From the cell containing the given text, extract its center point as (X, Y) coordinate. 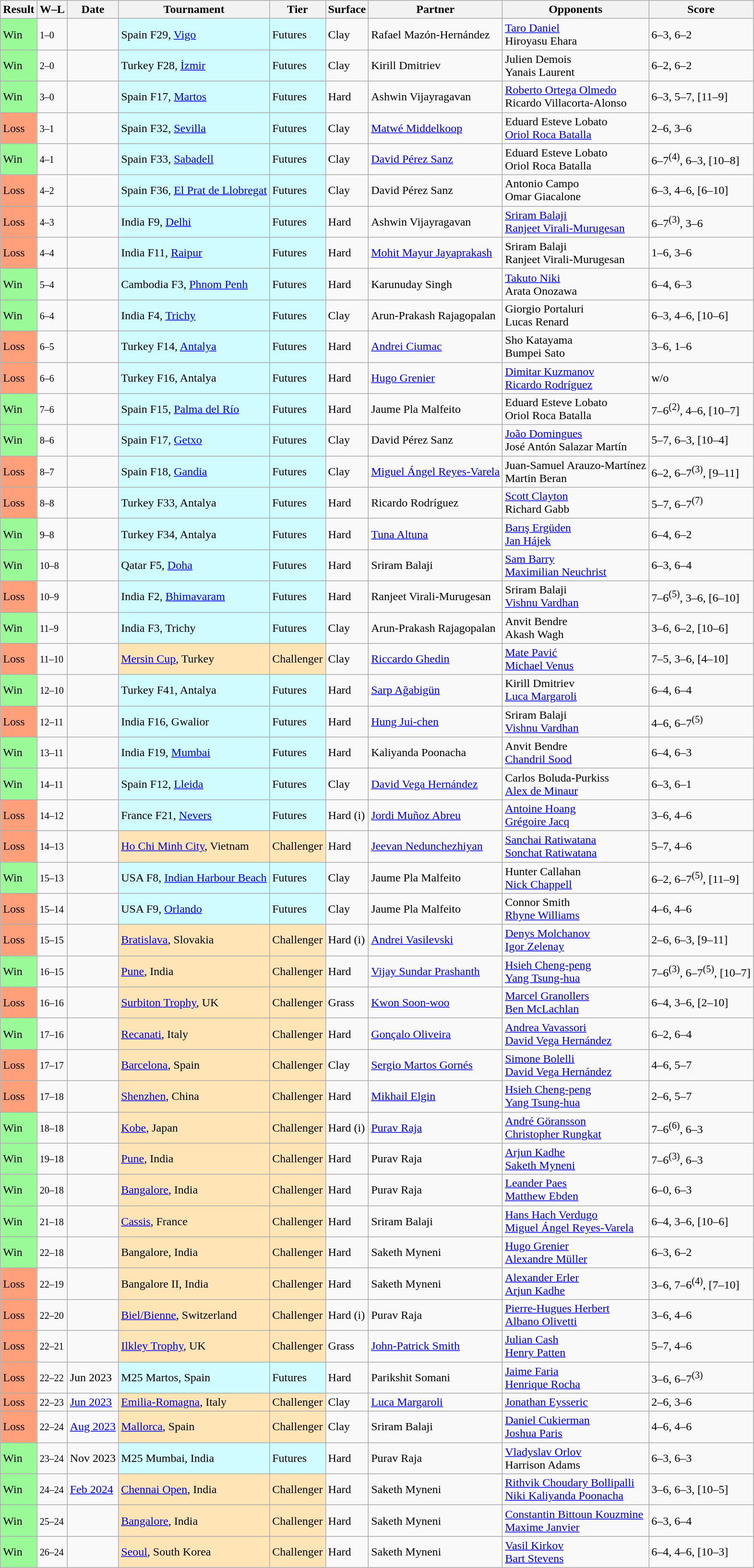
15–13 (52, 878)
USA F9, Orlando (194, 909)
7–6 (52, 409)
3–1 (52, 128)
22–21 (52, 1346)
26–24 (52, 1552)
India F9, Delhi (194, 222)
Spain F12, Lleida (194, 784)
Hunter Callahan Nick Chappell (576, 878)
22–24 (52, 1427)
Partner (436, 10)
Spain F29, Vigo (194, 35)
Turkey F34, Antalya (194, 534)
Taro Daniel Hiroyasu Ehara (576, 35)
Kobe, Japan (194, 1127)
22–23 (52, 1402)
3–6, 6–2, [10–6] (701, 628)
Mate Pavić Michael Venus (576, 659)
Sergio Martos Gornés (436, 1065)
Kirill Dmitriev Luca Margaroli (576, 690)
Ho Chi Minh City, Vietnam (194, 846)
Daniel Cukierman Joshua Paris (576, 1427)
6–7(3), 3–6 (701, 222)
22–22 (52, 1377)
22–19 (52, 1284)
Spain F15, Palma del Río (194, 409)
2–6, 5–7 (701, 1097)
17–17 (52, 1065)
Shenzhen, China (194, 1097)
Turkey F14, Antalya (194, 347)
Aug 2023 (93, 1427)
Rafael Mazón-Hernández (436, 35)
USA F8, Indian Harbour Beach (194, 878)
Barcelona, Spain (194, 1065)
3–6, 6–7(3) (701, 1377)
Turkey F28, İzmir (194, 65)
André Göransson Christopher Rungkat (576, 1127)
Barış Ergüden Jan Hájek (576, 534)
12–10 (52, 690)
4–1 (52, 159)
Julian Cash Henry Patten (576, 1346)
10–8 (52, 566)
6–3, 5–7, [11–9] (701, 97)
Spain F17, Martos (194, 97)
12–11 (52, 721)
W–L (52, 10)
w/o (701, 377)
3–6, 1–6 (701, 347)
6–3, 6–1 (701, 784)
2–6, 6–3, [9–11] (701, 940)
Miguel Ángel Reyes-Varela (436, 471)
6–5 (52, 347)
Parikshit Somani (436, 1377)
1–6, 3–6 (701, 253)
India F4, Trichy (194, 315)
19–18 (52, 1159)
Bratislava, Slovakia (194, 940)
Seoul, South Korea (194, 1552)
6–2, 6–2 (701, 65)
Connor Smith Rhyne Williams (576, 909)
Recanati, Italy (194, 1034)
Cassis, France (194, 1221)
Dimitar Kuzmanov Ricardo Rodríguez (576, 377)
Spain F36, El Prat de Llobregat (194, 190)
6–4 (52, 315)
Anvit Bendre Chandril Sood (576, 753)
Turkey F16, Antalya (194, 377)
6–2, 6–7(3), [9–11] (701, 471)
Alexander Erler Arjun Kadhe (576, 1284)
India F16, Gwalior (194, 721)
Mohit Mayur Jayaprakash (436, 253)
John-Patrick Smith (436, 1346)
Marcel Granollers Ben McLachlan (576, 1002)
9–8 (52, 534)
4–6, 6–7(5) (701, 721)
Spain F32, Sevilla (194, 128)
Spain F17, Getxo (194, 441)
Nov 2023 (93, 1459)
Andrea Vavassori David Vega Hernández (576, 1034)
5–4 (52, 284)
7–6(5), 3–6, [6–10] (701, 596)
14–13 (52, 846)
6–7(4), 6–3, [10–8] (701, 159)
6–2, 6–4 (701, 1034)
Carlos Boluda-Purkiss Alex de Minaur (576, 784)
Jonathan Eysseric (576, 1402)
24–24 (52, 1489)
11–9 (52, 628)
Riccardo Ghedin (436, 659)
Takuto Niki Arata Onozawa (576, 284)
Vladyslav Orlov Harrison Adams (576, 1459)
Arjun Kadhe Saketh Myneni (576, 1159)
25–24 (52, 1521)
Giorgio Portaluri Lucas Renard (576, 315)
France F21, Nevers (194, 815)
Mikhail Elgin (436, 1097)
Anvit Bendre Akash Wagh (576, 628)
Ricardo Rodríguez (436, 503)
Hugo Grenier Alexandre Müller (576, 1252)
Tournament (194, 10)
Jeevan Nedunchezhiyan (436, 846)
22–20 (52, 1315)
Qatar F5, Doha (194, 566)
17–16 (52, 1034)
3–6, 7–6(4), [7–10] (701, 1284)
Kaliyanda Poonacha (436, 753)
Leander Paes Matthew Ebden (576, 1190)
India F2, Bhimavaram (194, 596)
Gonçalo Oliveira (436, 1034)
Emilia-Romagna, Italy (194, 1402)
Sho Katayama Bumpei Sato (576, 347)
Biel/Bienne, Switzerland (194, 1315)
7–6(6), 6–3 (701, 1127)
18–18 (52, 1127)
Cambodia F3, Phnom Penh (194, 284)
Mersin Cup, Turkey (194, 659)
3–0 (52, 97)
6–6 (52, 377)
Kirill Dmitriev (436, 65)
Score (701, 10)
16–16 (52, 1002)
Surbiton Trophy, UK (194, 1002)
Jordi Muñoz Abreu (436, 815)
Simone Bolelli David Vega Hernández (576, 1065)
6–2, 6–7(5), [11–9] (701, 878)
Ranjeet Virali-Murugesan (436, 596)
5–7, 6–7(7) (701, 503)
Julien Demois Yanais Laurent (576, 65)
Scott Clayton Richard Gabb (576, 503)
Result (19, 10)
João Domingues José Antón Salazar Martín (576, 441)
1–0 (52, 35)
6–4, 6–2 (701, 534)
Antonio Campo Omar Giacalone (576, 190)
Roberto Ortega Olmedo Ricardo Villacorta-Alonso (576, 97)
Opponents (576, 10)
Vijay Sundar Prashanth (436, 972)
Sarp Ağabigün (436, 690)
17–18 (52, 1097)
2–0 (52, 65)
David Vega Hernández (436, 784)
6–3, 6–3 (701, 1459)
14–12 (52, 815)
21–18 (52, 1221)
Rithvik Choudary Bollipalli Niki Kaliyanda Poonacha (576, 1489)
4–3 (52, 222)
Constantin Bittoun Kouzmine Maxime Janvier (576, 1521)
M25 Mumbai, India (194, 1459)
Matwé Middelkoop (436, 128)
3–6, 6–3, [10–5] (701, 1489)
7–6(3), 6–3 (701, 1159)
M25 Martos, Spain (194, 1377)
10–9 (52, 596)
7–6(2), 4–6, [10–7] (701, 409)
Hans Hach Verdugo Miguel Ángel Reyes-Varela (576, 1221)
6–3, 4–6, [6–10] (701, 190)
13–11 (52, 753)
Antoine Hoang Grégoire Jacq (576, 815)
Andrei Vasilevski (436, 940)
Denys Molchanov Igor Zelenay (576, 940)
20–18 (52, 1190)
6–4, 3–6, [10–6] (701, 1221)
Surface (347, 10)
Ilkley Trophy, UK (194, 1346)
Chennai Open, India (194, 1489)
6–4, 3–6, [2–10] (701, 1002)
6–4, 6–4 (701, 690)
Hugo Grenier (436, 377)
Sam Barry Maximilian Neuchrist (576, 566)
Turkey F33, Antalya (194, 503)
15–14 (52, 909)
Sanchai Ratiwatana Sonchat Ratiwatana (576, 846)
Turkey F41, Antalya (194, 690)
7–5, 3–6, [4–10] (701, 659)
14–11 (52, 784)
Luca Margaroli (436, 1402)
5–7, 6–3, [10–4] (701, 441)
4–2 (52, 190)
Spain F18, Gandia (194, 471)
Vasil Kirkov Bart Stevens (576, 1552)
8–7 (52, 471)
Pierre-Hugues Herbert Albano Olivetti (576, 1315)
Spain F33, Sabadell (194, 159)
15–15 (52, 940)
Hung Jui-chen (436, 721)
India F11, Raipur (194, 253)
7–6(3), 6–7(5), [10–7] (701, 972)
Juan-Samuel Arauzo-Martínez Martin Beran (576, 471)
Kwon Soon-woo (436, 1002)
Date (93, 10)
India F19, Mumbai (194, 753)
22–18 (52, 1252)
Andrei Ciumac (436, 347)
Karunuday Singh (436, 284)
Mallorca, Spain (194, 1427)
6–4, 4–6, [10–3] (701, 1552)
Bangalore II, India (194, 1284)
Tier (298, 10)
4–4 (52, 253)
India F3, Trichy (194, 628)
6–3, 4–6, [10–6] (701, 315)
8–6 (52, 441)
Feb 2024 (93, 1489)
4–6, 5–7 (701, 1065)
6–0, 6–3 (701, 1190)
23–24 (52, 1459)
8–8 (52, 503)
Tuna Altuna (436, 534)
16–15 (52, 972)
11–10 (52, 659)
Jaime Faria Henrique Rocha (576, 1377)
